Identify which cell holds the provided text, then report its [x, y] central coordinate. 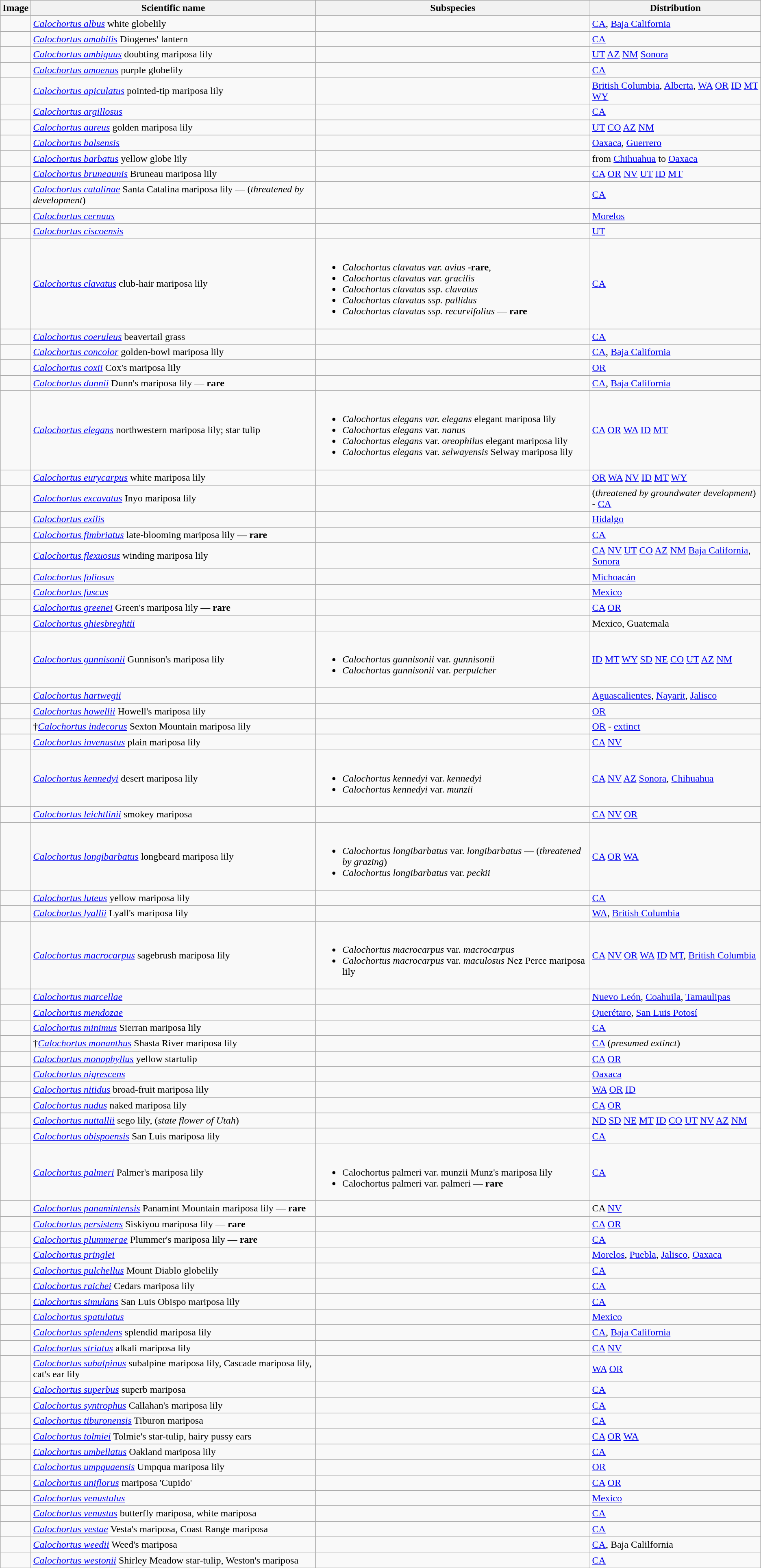
(threatened by groundwater development) - CA [675, 499]
CA NV OR WA ID MT, British Columbia [675, 955]
WA OR [675, 1369]
Calochortus umbellatus Oakland mariposa lily [173, 1452]
Querétaro, San Luis Potosí [675, 1012]
Michoacán [675, 577]
Calochortus elegans northwestern mariposa lily; star tulip [173, 430]
CA NV UT CO AZ NM Baja California, Sonora [675, 555]
Calochortus weedii Weed's mariposa [173, 1544]
CA NV OR [675, 814]
Calochortus venustulus [173, 1498]
Calochortus howellii Howell's mariposa lily [173, 711]
Calochortus catalinae Santa Catalina mariposa lily — (threatened by development) [173, 194]
Calochortus syntrophus Callahan's mariposa lily [173, 1405]
ND SD NE MT ID CO UT NV AZ NM [675, 1121]
OR WA NV ID MT WY [675, 477]
Calochortus hartwegii [173, 696]
Calochortus obispoensis San Luis mariposa lily [173, 1136]
Calochortus nuttallii sego lily, (state flower of Utah) [173, 1121]
Subspecies [453, 8]
Calochortus exilis [173, 519]
Calochortus flexuosus winding mariposa lily [173, 555]
Calochortus gunnisonii Gunnison's mariposa lily [173, 660]
Nuevo León, Coahuila, Tamaulipas [675, 997]
Calochortus monophyllus yellow startulip [173, 1058]
Calochortus albus white globelily [173, 24]
Calochortus striatus alkali mariposa lily [173, 1348]
Scientific name [173, 8]
OR - extinct [675, 727]
Distribution [675, 8]
Calochortus venustus butterfly mariposa, white mariposa [173, 1514]
Calochortus persistens Siskiyou mariposa lily — rare [173, 1224]
UT AZ NM Sonora [675, 54]
Calochortus fuscus [173, 592]
Calochortus palmeri var. munzii Munz's mariposa lilyCalochortus palmeri var. palmeri — rare [453, 1172]
Calochortus coxii Cox's mariposa lily [173, 368]
from Chihuahua to Oaxaca [675, 158]
WA OR ID [675, 1090]
Calochortus raichei Cedars mariposa lily [173, 1286]
Calochortus balsensis [173, 143]
Calochortus dunnii Dunn's mariposa lily — rare [173, 383]
Calochortus aureus golden mariposa lily [173, 127]
Calochortus nudus naked mariposa lily [173, 1105]
Calochortus minimus Sierran mariposa lily [173, 1028]
Calochortus nitidus broad-fruit mariposa lily [173, 1090]
Calochortus argillosus [173, 112]
Calochortus ciscoensis [173, 231]
Mexico, Guatemala [675, 623]
Calochortus westonii Shirley Meadow star-tulip, Weston's mariposa [173, 1560]
Calochortus fimbriatus late-blooming mariposa lily — rare [173, 535]
Calochortus marcellae [173, 997]
Calochortus coeruleus beavertail grass [173, 337]
Calochortus clavatus club-hair mariposa lily [173, 284]
Calochortus barbatus yellow globe lily [173, 158]
Morelos, Puebla, Jalisco, Oaxaca [675, 1255]
Calochortus splendens splendid mariposa lily [173, 1332]
British Columbia, Alberta, WA OR ID MT WY [675, 91]
Calochortus foliosus [173, 577]
CA, Baja Calilfornia [675, 1544]
Calochortus concolor golden-bowl mariposa lily [173, 352]
Calochortus uniflorus mariposa 'Cupido' [173, 1483]
Calochortus subalpinus subalpine mariposa lily, Cascade mariposa lily, cat's ear lily [173, 1369]
Calochortus longibarbatus var. longibarbatus — (threatened by grazing)Calochortus longibarbatus var. peckii [453, 856]
Calochortus excavatus Inyo mariposa lily [173, 499]
Calochortus pulchellus Mount Diablo globelily [173, 1270]
Calochortus eurycarpus white mariposa lily [173, 477]
Calochortus cernuus [173, 216]
UT CO AZ NM [675, 127]
Calochortus nigrescens [173, 1074]
Hidalgo [675, 519]
CA OR NV UT ID MT [675, 174]
ID MT WY SD NE CO UT AZ NM [675, 660]
Calochortus longibarbatus longbeard mariposa lily [173, 856]
Calochortus pringlei [173, 1255]
CA NV AZ Sonora, Chihuahua [675, 778]
Calochortus gunnisonii var. gunnisoniiCalochortus gunnisonii var. perpulcher [453, 660]
Calochortus invenustus plain mariposa lily [173, 742]
Morelos [675, 216]
Calochortus kennedyi desert mariposa lily [173, 778]
Calochortus greenei Green's mariposa lily — rare [173, 608]
Calochortus amoenus purple globelily [173, 70]
Oaxaca, Guerrero [675, 143]
CA (presumed extinct) [675, 1043]
Calochortus simulans San Luis Obispo mariposa lily [173, 1301]
Oaxaca [675, 1074]
Calochortus tiburonensis Tiburon mariposa [173, 1421]
†Calochortus monanthus Shasta River mariposa lily [173, 1043]
Calochortus palmeri Palmer's mariposa lily [173, 1172]
Calochortus macrocarpus var. macrocarpusCalochortus macrocarpus var. maculosus Nez Perce mariposa lily [453, 955]
Calochortus leichtlinii smokey mariposa [173, 814]
Image [15, 8]
Calochortus ambiguus doubting mariposa lily [173, 54]
Calochortus spatulatus [173, 1317]
Calochortus luteus yellow mariposa lily [173, 898]
CA OR WA ID MT [675, 430]
Calochortus superbus superb mariposa [173, 1390]
Calochortus umpquaensis Umpqua mariposa lily [173, 1467]
Calochortus ghiesbreghtii [173, 623]
†Calochortus indecorus Sexton Mountain mariposa lily [173, 727]
Calochortus kennedyi var. kennedyiCalochortus kennedyi var. munzii [453, 778]
Calochortus plummerae Plummer's mariposa lily — rare [173, 1239]
Calochortus tolmiei Tolmie's star-tulip, hairy pussy ears [173, 1436]
Calochortus macrocarpus sagebrush mariposa lily [173, 955]
Calochortus apiculatus pointed-tip mariposa lily [173, 91]
Calochortus lyallii Lyall's mariposa lily [173, 913]
Calochortus panamintensis Panamint Mountain mariposa lily — rare [173, 1209]
Calochortus vestae Vesta's mariposa, Coast Range mariposa [173, 1529]
Calochortus bruneaunis Bruneau mariposa lily [173, 174]
Calochortus amabilis Diogenes' lantern [173, 39]
UT [675, 231]
Calochortus mendozae [173, 1012]
Aguascalientes, Nayarit, Jalisco [675, 696]
WA, British Columbia [675, 913]
